Provide the (x, y) coordinate of the cell's center where the given text is located.  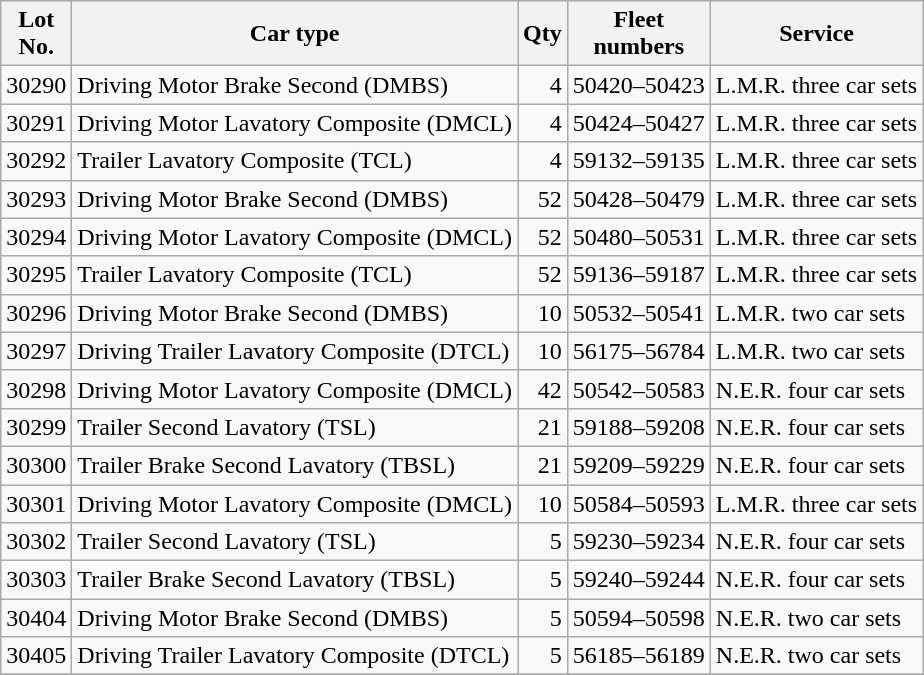
50424–50427 (638, 123)
59240–59244 (638, 580)
LotNo. (36, 34)
30296 (36, 313)
30292 (36, 161)
Qty (543, 34)
Fleetnumbers (638, 34)
30290 (36, 85)
30303 (36, 580)
30302 (36, 542)
30299 (36, 427)
50532–50541 (638, 313)
30295 (36, 275)
30291 (36, 123)
59188–59208 (638, 427)
30297 (36, 351)
42 (543, 389)
56185–56189 (638, 656)
59209–59229 (638, 465)
50594–50598 (638, 618)
50428–50479 (638, 199)
30298 (36, 389)
50480–50531 (638, 237)
59132–59135 (638, 161)
59230–59234 (638, 542)
30405 (36, 656)
30301 (36, 503)
59136–59187 (638, 275)
56175–56784 (638, 351)
50420–50423 (638, 85)
50584–50593 (638, 503)
30293 (36, 199)
Car type (295, 34)
30300 (36, 465)
Service (816, 34)
30404 (36, 618)
30294 (36, 237)
50542–50583 (638, 389)
